Identify which cell holds the provided text, then report its [x, y] central coordinate. 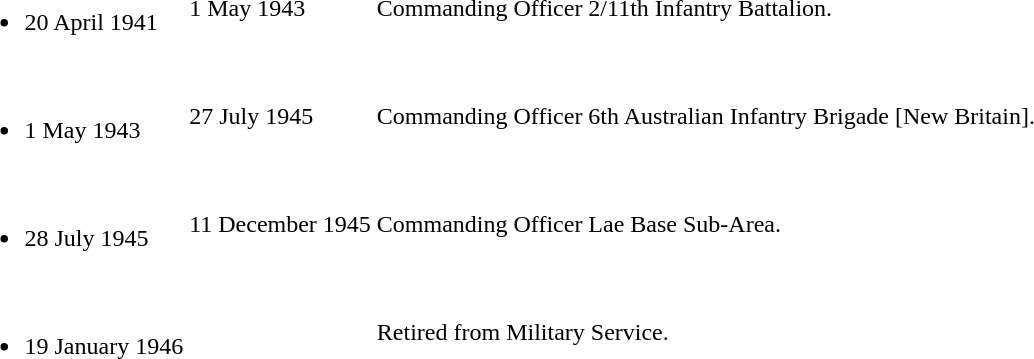
11 December 1945 [280, 224]
27 July 1945 [280, 116]
